Scan for the cell matching the given text and deliver its [x, y] coordinate at center. 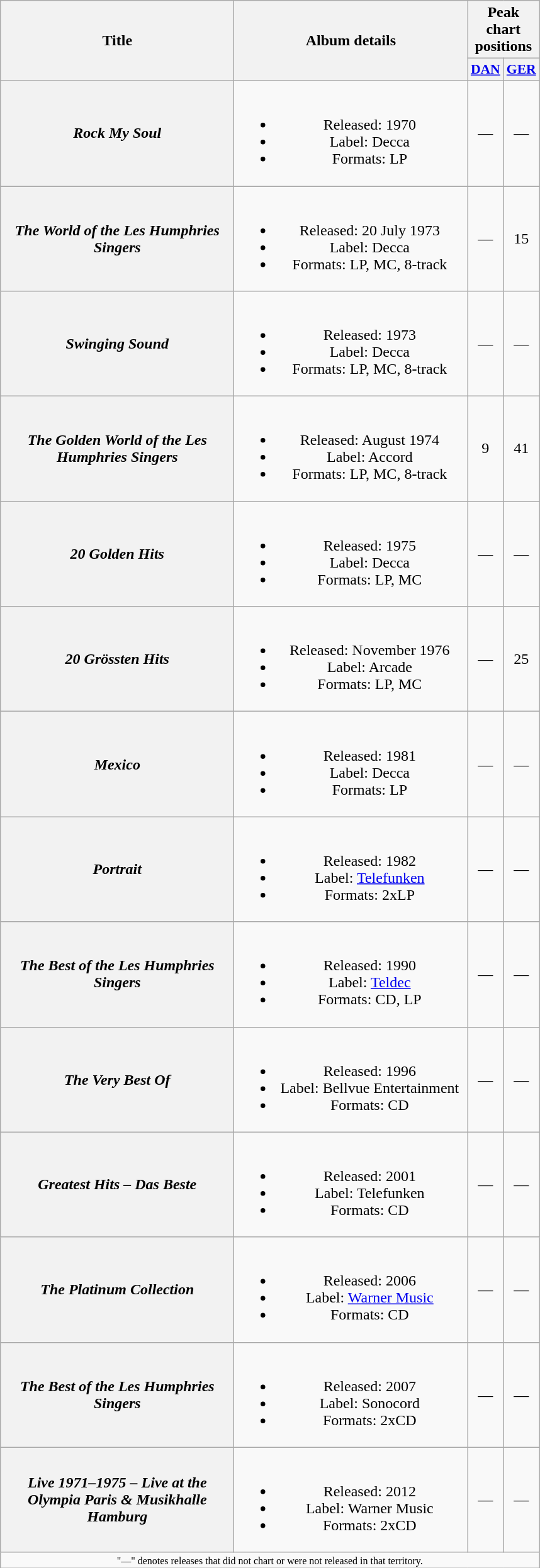
41 [521, 449]
Released: 1981Label: DeccaFormats: LP [351, 764]
Greatest Hits – Das Beste [117, 1184]
20 Golden Hits [117, 554]
Released: 1982Label: TelefunkenFormats: 2xLP [351, 870]
Released: 1970Label: DeccaFormats: LP [351, 133]
25 [521, 659]
Rock My Soul [117, 133]
Title [117, 41]
Released: 2012Label: Warner MusicFormats: 2xCD [351, 1500]
Released: 2007Label: SonocordFormats: 2xCD [351, 1394]
Released: November 1976Label: ArcadeFormats: LP, MC [351, 659]
The Platinum Collection [117, 1290]
DAN [486, 70]
Live 1971–1975 – Live at the Olympia Paris & Musikhalle Hamburg [117, 1500]
Released: 2001Label: TelefunkenFormats: CD [351, 1184]
"—" denotes releases that did not chart or were not released in that territory. [270, 1560]
15 [521, 239]
Released: 1996Label: Bellvue EntertainmentFormats: CD [351, 1080]
The Very Best Of [117, 1080]
The Golden World of the Les Humphries Singers [117, 449]
Peak chartpositions [503, 30]
9 [486, 449]
Released: 1973Label: DeccaFormats: LP, MC, 8-track [351, 344]
Released: August 1974Label: AccordFormats: LP, MC, 8-track [351, 449]
Portrait [117, 870]
Released: 1990Label: TeldecFormats: CD, LP [351, 974]
GER [521, 70]
Released: 1975Label: DeccaFormats: LP, MC [351, 554]
Released: 20 July 1973Label: DeccaFormats: LP, MC, 8-track [351, 239]
The World of the Les Humphries Singers [117, 239]
20 Grössten Hits [117, 659]
Album details [351, 41]
Released: 2006Label: Warner MusicFormats: CD [351, 1290]
Swinging Sound [117, 344]
Mexico [117, 764]
